Find where the given text appears and provide that cell's center as [X, Y] coordinate. 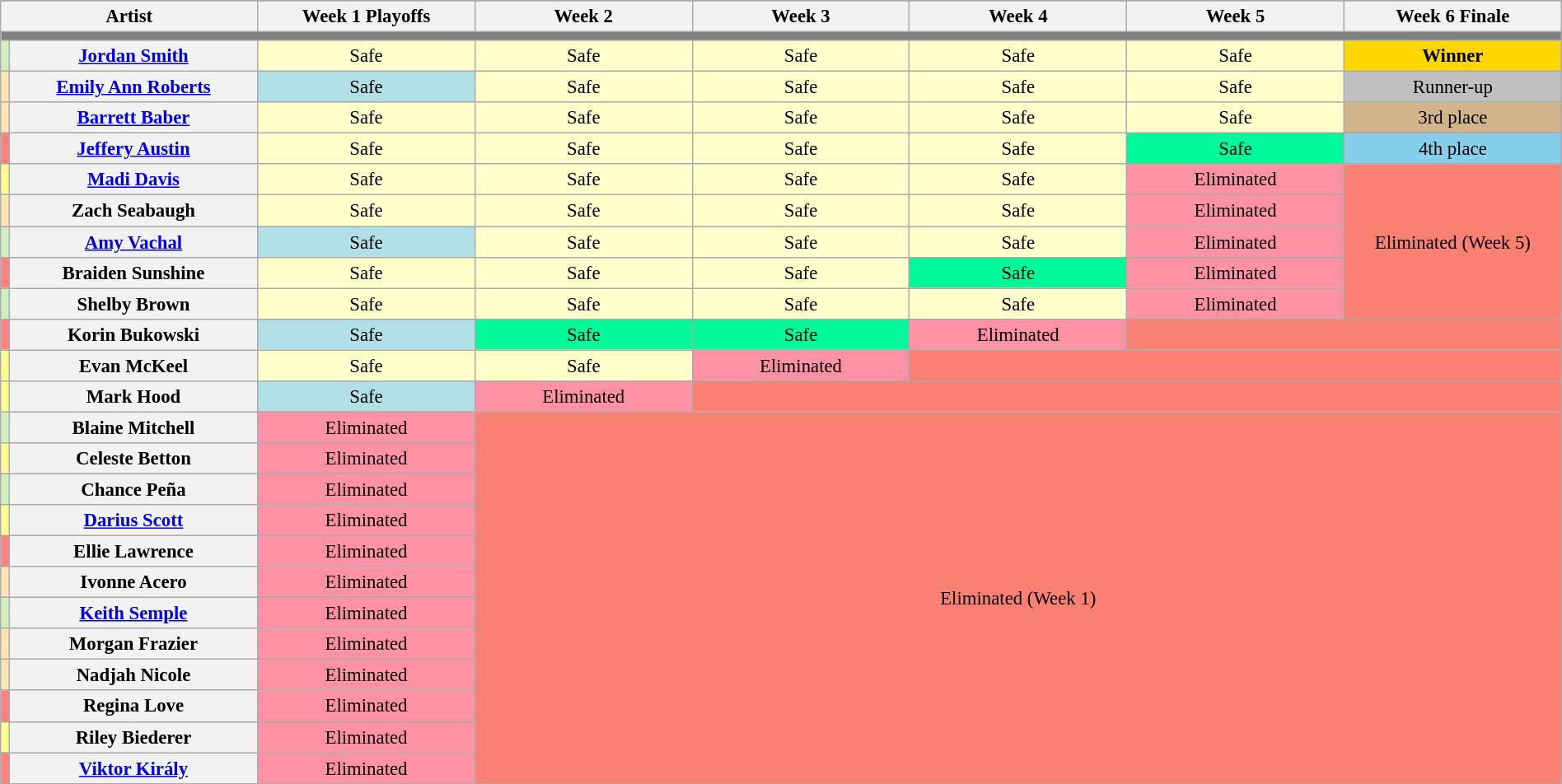
Blaine Mitchell [133, 427]
Riley Biederer [133, 737]
Braiden Sunshine [133, 273]
Week 4 [1018, 16]
Jordan Smith [133, 56]
Zach Seabaugh [133, 211]
Darius Scott [133, 520]
Barrett Baber [133, 118]
Ivonne Acero [133, 582]
Korin Bukowski [133, 334]
Emily Ann Roberts [133, 87]
Week 5 [1236, 16]
Ellie Lawrence [133, 552]
Morgan Frazier [133, 644]
Runner-up [1452, 87]
Eliminated (Week 5) [1452, 242]
Madi Davis [133, 180]
Viktor Király [133, 768]
Keith Semple [133, 614]
Eliminated (Week 1) [1018, 598]
Amy Vachal [133, 242]
4th place [1452, 149]
Celeste Betton [133, 459]
3rd place [1452, 118]
Jeffery Austin [133, 149]
Week 6 Finale [1452, 16]
Mark Hood [133, 397]
Chance Peña [133, 489]
Regina Love [133, 707]
Winner [1452, 56]
Week 1 Playoffs [367, 16]
Week 3 [801, 16]
Week 2 [583, 16]
Shelby Brown [133, 304]
Artist [129, 16]
Evan McKeel [133, 366]
Nadjah Nicole [133, 675]
